Return the (x, y) coordinate for the center point of the cell that contains the specified text.  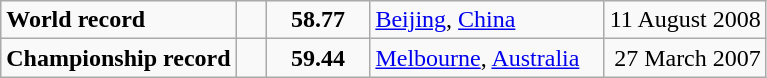
Melbourne, Australia (487, 58)
59.44 (318, 58)
Beijing, China (487, 20)
Championship record (118, 58)
58.77 (318, 20)
World record (118, 20)
27 March 2007 (685, 58)
11 August 2008 (685, 20)
